Search for the cell housing the specified text and yield its (X, Y) center coordinate. 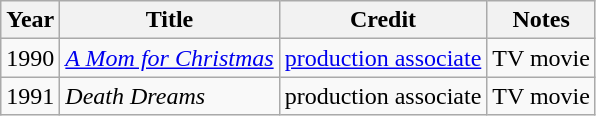
1990 (30, 58)
A Mom for Christmas (170, 58)
Notes (542, 20)
1991 (30, 96)
Death Dreams (170, 96)
Year (30, 20)
Title (170, 20)
Credit (383, 20)
